Output the [x, y] coordinate of the center of the cell containing the given text.  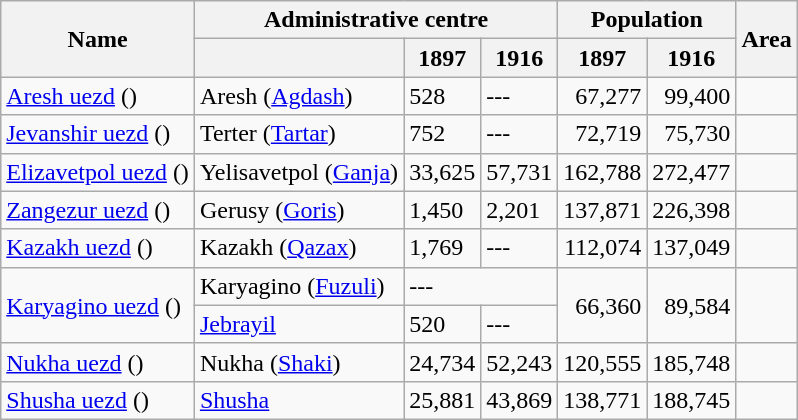
188,745 [692, 400]
138,771 [602, 400]
43,869 [520, 400]
Area [766, 39]
72,719 [602, 134]
33,625 [442, 172]
Zangezur uezd () [98, 210]
25,881 [442, 400]
137,049 [692, 248]
120,555 [602, 362]
Shusha [298, 400]
137,871 [602, 210]
Shusha uezd () [98, 400]
52,243 [520, 362]
272,477 [692, 172]
1,769 [442, 248]
Kazakh uezd () [98, 248]
Yelisavetpol (Ganja) [298, 172]
Name [98, 39]
Aresh uezd () [98, 96]
Nukha uezd () [98, 362]
226,398 [692, 210]
2,201 [520, 210]
Nukha (Shaki) [298, 362]
67,277 [602, 96]
185,748 [692, 362]
112,074 [602, 248]
528 [442, 96]
Population [647, 20]
89,584 [692, 305]
520 [442, 324]
Jevanshir uezd () [98, 134]
Karyagino uezd () [98, 305]
Administrative centre [376, 20]
Elizavetpol uezd () [98, 172]
752 [442, 134]
Jebrayil [298, 324]
1,450 [442, 210]
57,731 [520, 172]
24,734 [442, 362]
66,360 [602, 305]
162,788 [602, 172]
99,400 [692, 96]
Karyagino (Fuzuli) [298, 286]
Gerusy (Goris) [298, 210]
Terter (Tartar) [298, 134]
Kazakh (Qazax) [298, 248]
75,730 [692, 134]
Aresh (Agdash) [298, 96]
